Pinpoint the cell where the given text exists, returning its (X, Y) midpoint coordinate. 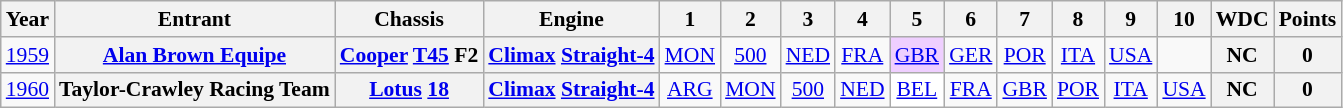
7 (1024, 19)
9 (1130, 19)
GER (970, 55)
Alan Brown Equipe (194, 55)
Year (28, 19)
1960 (28, 90)
WDC (1242, 19)
10 (1184, 19)
Lotus 18 (409, 90)
Points (1308, 19)
1959 (28, 55)
5 (918, 19)
Taylor-Crawley Racing Team (194, 90)
ARG (690, 90)
Chassis (409, 19)
Entrant (194, 19)
3 (808, 19)
4 (862, 19)
2 (750, 19)
8 (1078, 19)
Engine (571, 19)
6 (970, 19)
BEL (918, 90)
Cooper T45 F2 (409, 55)
1 (690, 19)
